Output the [x, y] coordinate of the center of the cell containing the given text.  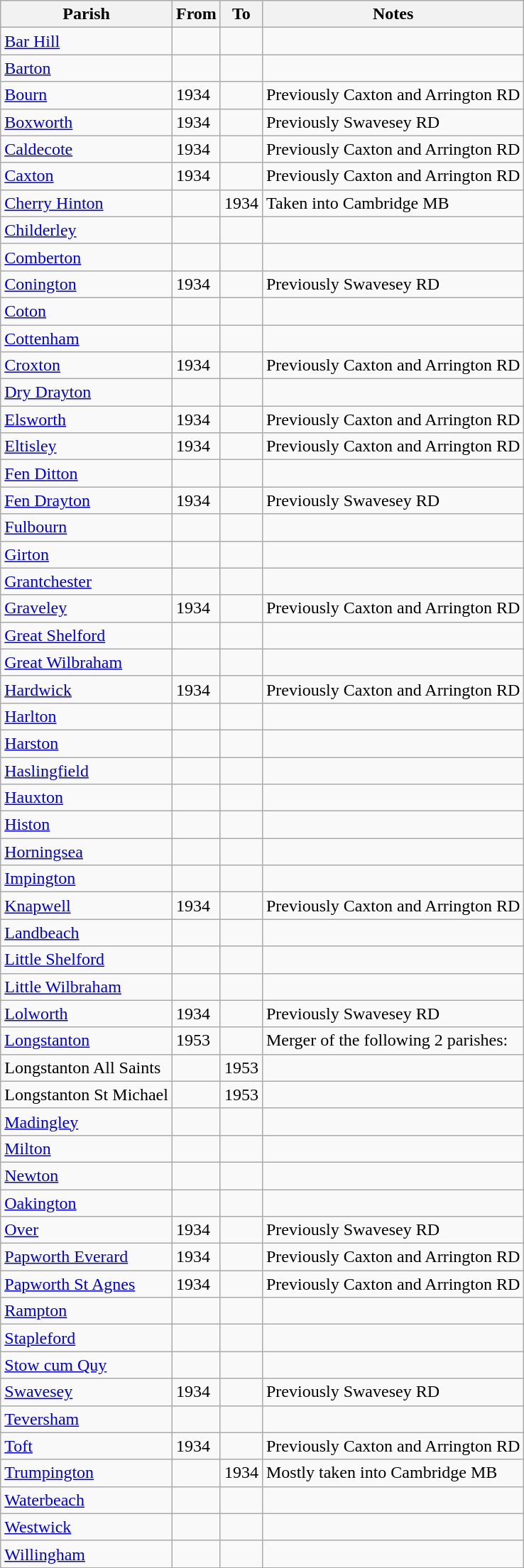
Knapwell [87, 906]
Croxton [87, 366]
From [196, 14]
Swavesey [87, 1392]
Impington [87, 879]
Great Wilbraham [87, 662]
Milton [87, 1148]
Conington [87, 284]
Waterbeach [87, 1500]
Hauxton [87, 798]
Horningsea [87, 852]
Longstanton All Saints [87, 1068]
Papworth Everard [87, 1257]
Papworth St Agnes [87, 1284]
Toft [87, 1446]
Madingley [87, 1122]
Hardwick [87, 689]
Little Shelford [87, 960]
Boxworth [87, 122]
Little Wilbraham [87, 987]
Fulbourn [87, 527]
Eltisley [87, 446]
Teversham [87, 1419]
Cottenham [87, 339]
Fen Ditton [87, 473]
Comberton [87, 257]
Childerley [87, 230]
Mostly taken into Cambridge MB [393, 1473]
Stow cum Quy [87, 1365]
Caldecote [87, 149]
Harlton [87, 716]
Bar Hill [87, 41]
Lolworth [87, 1014]
Merger of the following 2 parishes: [393, 1041]
Over [87, 1230]
Bourn [87, 95]
To [241, 14]
Histon [87, 825]
Fen Drayton [87, 500]
Newton [87, 1175]
Stapleford [87, 1338]
Coton [87, 311]
Trumpington [87, 1473]
Cherry Hinton [87, 203]
Great Shelford [87, 635]
Longstanton [87, 1041]
Graveley [87, 608]
Willingham [87, 1554]
Grantchester [87, 581]
Elsworth [87, 420]
Landbeach [87, 933]
Westwick [87, 1527]
Barton [87, 68]
Oakington [87, 1203]
Notes [393, 14]
Caxton [87, 176]
Parish [87, 14]
Girton [87, 554]
Haslingfield [87, 770]
Taken into Cambridge MB [393, 203]
Rampton [87, 1311]
Harston [87, 743]
Dry Drayton [87, 393]
Longstanton St Michael [87, 1095]
